Provide the (x, y) coordinate of the cell's center where the given text is located.  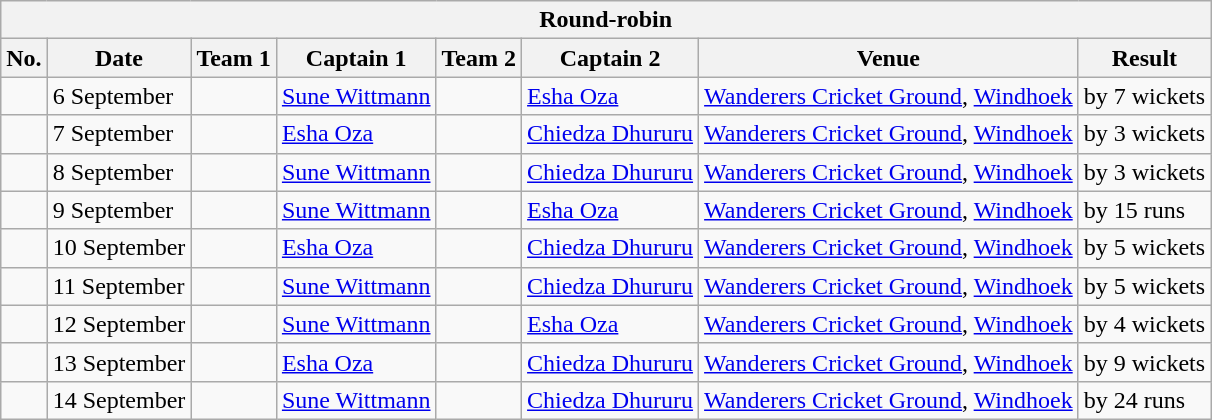
12 September (119, 324)
7 September (119, 134)
Date (119, 58)
by 4 wickets (1144, 324)
by 24 runs (1144, 400)
Team 1 (234, 58)
9 September (119, 210)
Round-robin (606, 20)
Captain 1 (356, 58)
10 September (119, 248)
Venue (889, 58)
11 September (119, 286)
8 September (119, 172)
14 September (119, 400)
13 September (119, 362)
by 7 wickets (1144, 96)
6 September (119, 96)
Captain 2 (610, 58)
Result (1144, 58)
by 15 runs (1144, 210)
No. (24, 58)
Team 2 (479, 58)
by 9 wickets (1144, 362)
